Output the (x, y) coordinate of the center of the cell containing the given text.  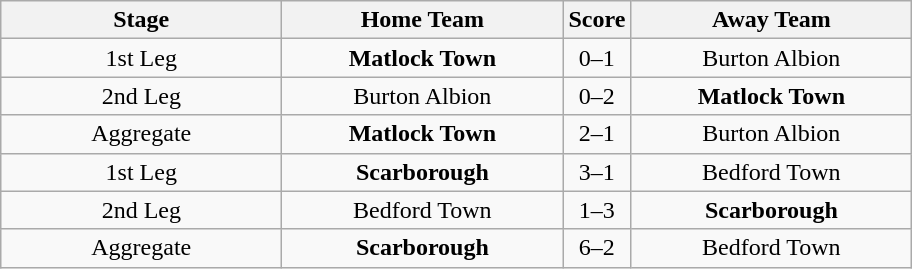
0–2 (597, 96)
Home Team (422, 20)
1–3 (597, 210)
0–1 (597, 58)
3–1 (597, 172)
2–1 (597, 134)
Score (597, 20)
6–2 (597, 248)
Away Team (772, 20)
Stage (142, 20)
